From the cell containing the given text, extract its center point as (x, y) coordinate. 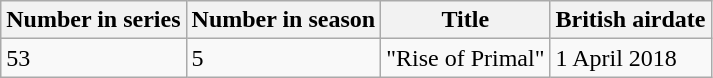
"Rise of Primal" (466, 58)
5 (284, 58)
Number in season (284, 20)
1 April 2018 (630, 58)
53 (94, 58)
Number in series (94, 20)
Title (466, 20)
British airdate (630, 20)
